Return [x, y] of the center of cell containing provided text 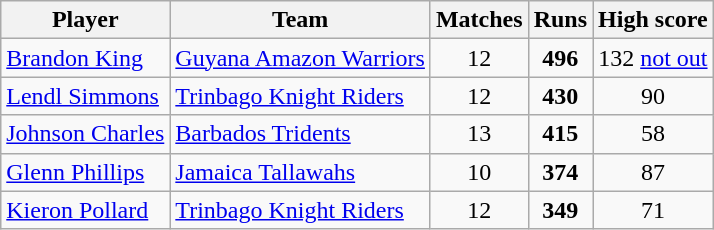
Johnson Charles [86, 134]
Kieron Pollard [86, 210]
87 [654, 172]
Runs [560, 20]
496 [560, 58]
Team [300, 20]
71 [654, 210]
Lendl Simmons [86, 96]
10 [479, 172]
132 not out [654, 58]
415 [560, 134]
13 [479, 134]
Player [86, 20]
Glenn Phillips [86, 172]
Matches [479, 20]
Jamaica Tallawahs [300, 172]
58 [654, 134]
Brandon King [86, 58]
Guyana Amazon Warriors [300, 58]
374 [560, 172]
Barbados Tridents [300, 134]
90 [654, 96]
430 [560, 96]
349 [560, 210]
High score [654, 20]
